Return the (X, Y) coordinate for the center point of the cell that contains the specified text.  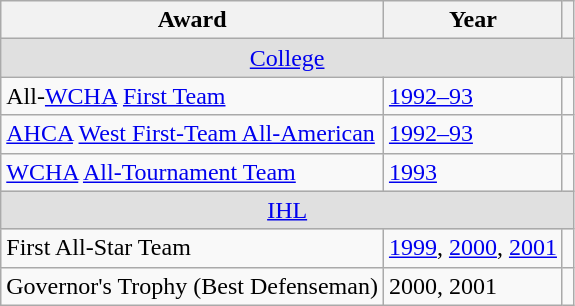
1999, 2000, 2001 (472, 248)
WCHA All-Tournament Team (192, 172)
Year (472, 20)
1993 (472, 172)
All-WCHA First Team (192, 96)
College (288, 58)
First All-Star Team (192, 248)
Governor's Trophy (Best Defenseman) (192, 286)
AHCA West First-Team All-American (192, 134)
2000, 2001 (472, 286)
Award (192, 20)
IHL (288, 210)
